Pinpoint the cell where the given text exists, returning its [x, y] midpoint coordinate. 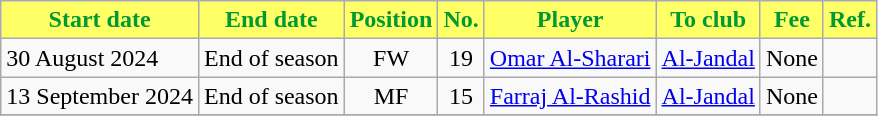
13 September 2024 [100, 96]
Farraj Al-Rashid [570, 96]
FW [391, 58]
Start date [100, 20]
19 [461, 58]
Ref. [850, 20]
15 [461, 96]
Fee [792, 20]
Omar Al-Sharari [570, 58]
Position [391, 20]
To club [708, 20]
No. [461, 20]
30 August 2024 [100, 58]
Player [570, 20]
MF [391, 96]
End date [271, 20]
